Return (x, y) of the center of cell containing provided text 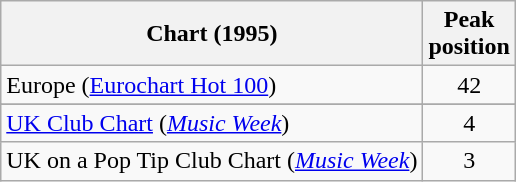
42 (469, 85)
Chart (1995) (212, 34)
Peakposition (469, 34)
3 (469, 161)
Europe (Eurochart Hot 100) (212, 85)
UK Club Chart (Music Week) (212, 123)
UK on a Pop Tip Club Chart (Music Week) (212, 161)
4 (469, 123)
